Scan for the cell matching the given text and deliver its (x, y) coordinate at center. 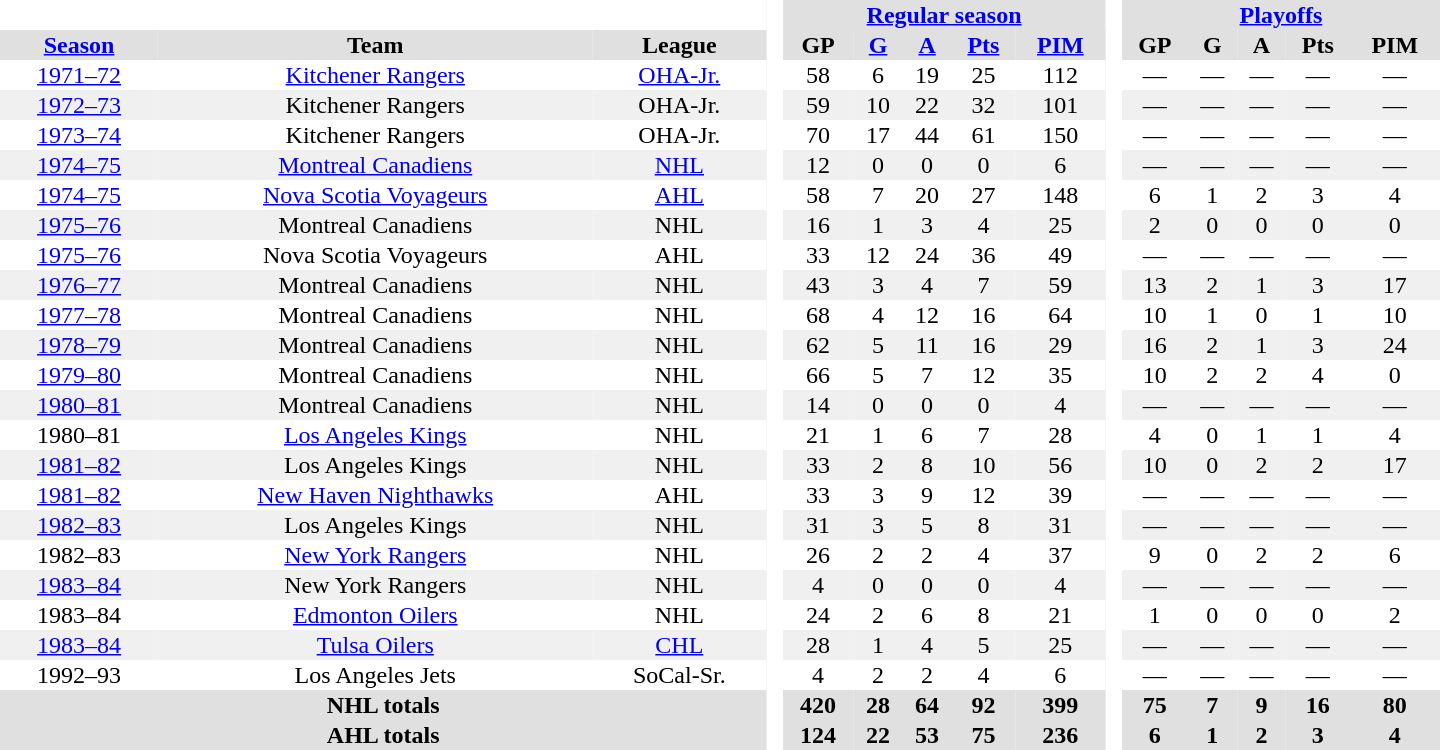
1977–78 (79, 315)
112 (1060, 75)
26 (818, 555)
1976–77 (79, 285)
AHL totals (383, 735)
35 (1060, 375)
399 (1060, 705)
Team (375, 45)
1973–74 (79, 135)
Playoffs (1281, 15)
1992–93 (79, 675)
New Haven Nighthawks (375, 495)
13 (1155, 285)
CHL (679, 645)
1972–73 (79, 105)
Edmonton Oilers (375, 615)
56 (1060, 465)
27 (984, 195)
32 (984, 105)
19 (928, 75)
43 (818, 285)
420 (818, 705)
66 (818, 375)
1979–80 (79, 375)
124 (818, 735)
Los Angeles Jets (375, 675)
70 (818, 135)
61 (984, 135)
36 (984, 255)
150 (1060, 135)
101 (1060, 105)
1978–79 (79, 345)
53 (928, 735)
92 (984, 705)
39 (1060, 495)
68 (818, 315)
1971–72 (79, 75)
20 (928, 195)
11 (928, 345)
SoCal-Sr. (679, 675)
Regular season (944, 15)
148 (1060, 195)
NHL totals (383, 705)
29 (1060, 345)
Season (79, 45)
14 (818, 405)
62 (818, 345)
236 (1060, 735)
Tulsa Oilers (375, 645)
44 (928, 135)
80 (1395, 705)
49 (1060, 255)
37 (1060, 555)
League (679, 45)
